Search for the cell housing the specified text and yield its [x, y] center coordinate. 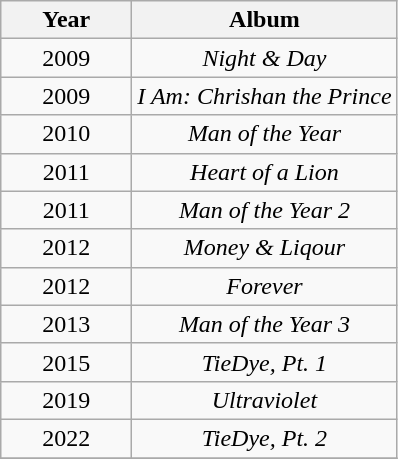
Man of the Year 3 [264, 324]
Forever [264, 286]
TieDye, Pt. 1 [264, 362]
2015 [66, 362]
2019 [66, 400]
Man of the Year [264, 134]
Man of the Year 2 [264, 210]
2022 [66, 438]
Album [264, 20]
2010 [66, 134]
Night & Day [264, 58]
Ultraviolet [264, 400]
Money & Liqour [264, 248]
2013 [66, 324]
Heart of a Lion [264, 172]
I Am: Chrishan the Prince [264, 96]
Year [66, 20]
TieDye, Pt. 2 [264, 438]
